Output the (X, Y) coordinate of the center of the cell containing the given text.  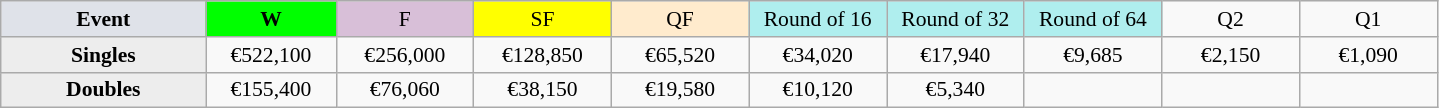
Doubles (104, 90)
€256,000 (405, 55)
€522,100 (271, 55)
Round of 64 (1093, 19)
€9,685 (1093, 55)
F (405, 19)
Round of 16 (818, 19)
SF (543, 19)
Round of 32 (955, 19)
Q2 (1231, 19)
€1,090 (1368, 55)
€38,150 (543, 90)
€128,850 (543, 55)
€155,400 (271, 90)
€2,150 (1231, 55)
Q1 (1368, 19)
€10,120 (818, 90)
€17,940 (955, 55)
€34,020 (818, 55)
Singles (104, 55)
€19,580 (680, 90)
W (271, 19)
€76,060 (405, 90)
€65,520 (680, 55)
QF (680, 19)
Event (104, 19)
€5,340 (955, 90)
